Return (X, Y) of the center of cell containing provided text 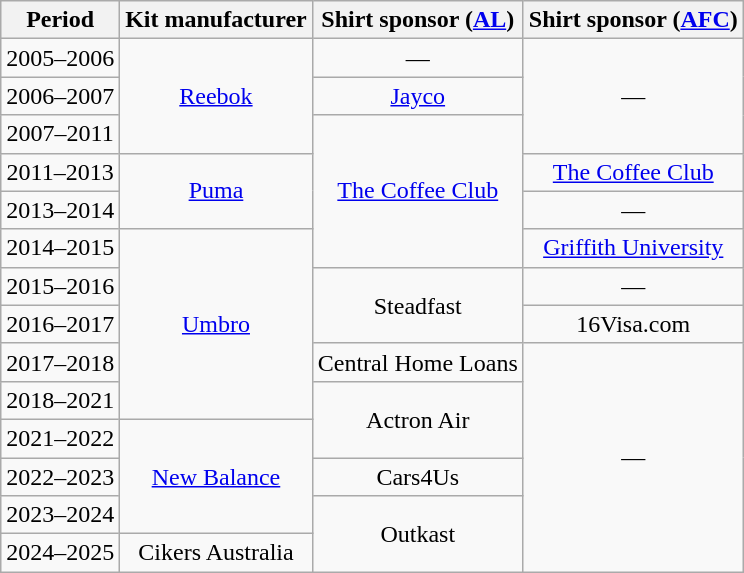
2015–2016 (60, 286)
Period (60, 20)
Griffith University (633, 248)
2023–2024 (60, 515)
2024–2025 (60, 553)
16Visa.com (633, 324)
2014–2015 (60, 248)
2013–2014 (60, 210)
Shirt sponsor (AFC) (633, 20)
Outkast (418, 534)
New Balance (216, 476)
Kit manufacturer (216, 20)
2018–2021 (60, 400)
2016–2017 (60, 324)
2022–2023 (60, 477)
Cars4Us (418, 477)
2005–2006 (60, 58)
Umbro (216, 324)
Jayco (418, 96)
2006–2007 (60, 96)
Shirt sponsor (AL) (418, 20)
Steadfast (418, 305)
Puma (216, 191)
2021–2022 (60, 438)
2017–2018 (60, 362)
Actron Air (418, 419)
Central Home Loans (418, 362)
Reebok (216, 96)
2011–2013 (60, 172)
Cikers Australia (216, 553)
2007–2011 (60, 134)
